From the cell containing the given text, extract its center point as (x, y) coordinate. 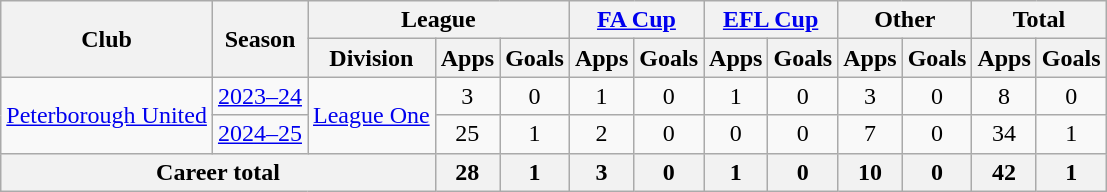
2024–25 (260, 134)
Season (260, 39)
2 (601, 134)
Club (107, 39)
Total (1039, 20)
Peterborough United (107, 115)
Career total (218, 172)
28 (467, 172)
League (439, 20)
Other (905, 20)
2023–24 (260, 96)
42 (1004, 172)
8 (1004, 96)
EFL Cup (771, 20)
FA Cup (636, 20)
Division (372, 58)
10 (870, 172)
25 (467, 134)
34 (1004, 134)
7 (870, 134)
League One (372, 115)
